Find where the given text appears and provide that cell's center as [X, Y] coordinate. 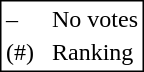
No votes [94, 19]
Ranking [94, 53]
(#) [20, 53]
– [20, 19]
